Find where the given text appears and provide that cell's center as (X, Y) coordinate. 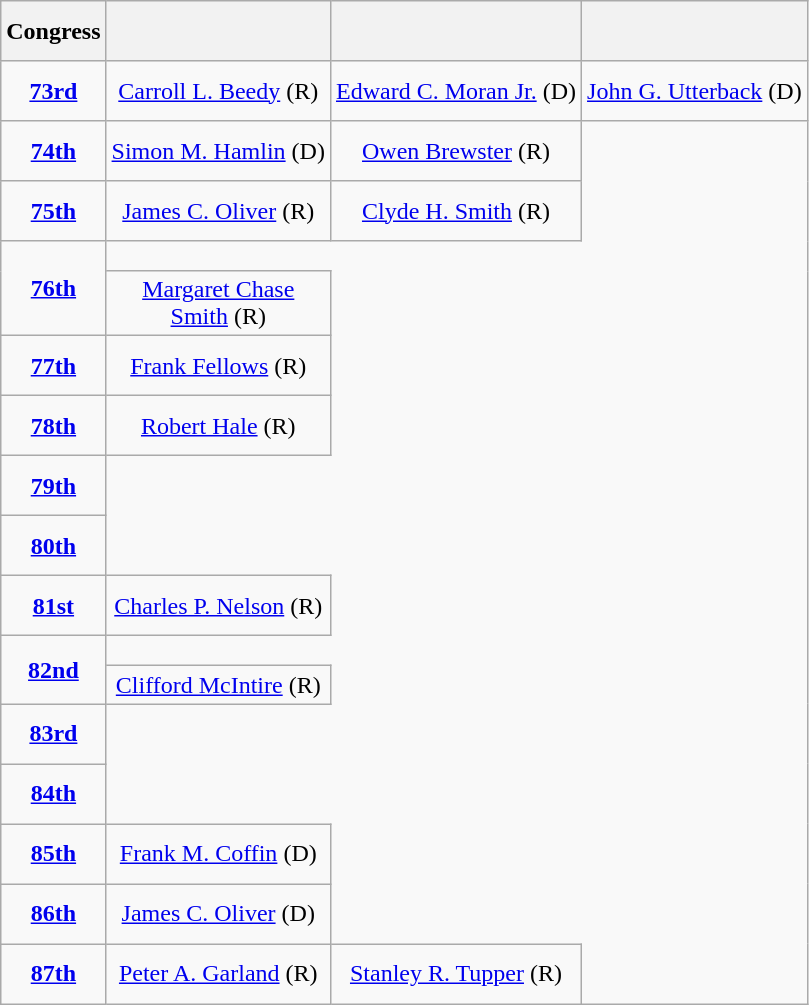
87th (54, 974)
85th (54, 854)
73rd (54, 91)
75th (54, 211)
Frank M. Coffin (D) (218, 854)
Edward C. Moran Jr. (D) (456, 91)
Robert Hale (R) (218, 426)
Congress (54, 31)
86th (54, 914)
Owen Brewster (R) (456, 151)
81st (54, 606)
78th (54, 426)
Stanley R. Tupper (R) (456, 974)
74th (54, 151)
84th (54, 794)
Carroll L. Beedy (R) (218, 91)
Simon M. Hamlin (D) (218, 151)
James C. Oliver (R) (218, 211)
John G. Utterback (D) (695, 91)
Clifford McIntire (R) (218, 685)
Frank Fellows (R) (218, 366)
Peter A. Garland (R) (218, 974)
Margaret ChaseSmith (R) (218, 304)
Charles P. Nelson (R) (218, 606)
80th (54, 546)
James C. Oliver (D) (218, 914)
Clyde H. Smith (R) (456, 211)
77th (54, 366)
79th (54, 486)
82nd (54, 670)
83rd (54, 734)
76th (54, 288)
